Scan for the cell matching the given text and deliver its [X, Y] coordinate at center. 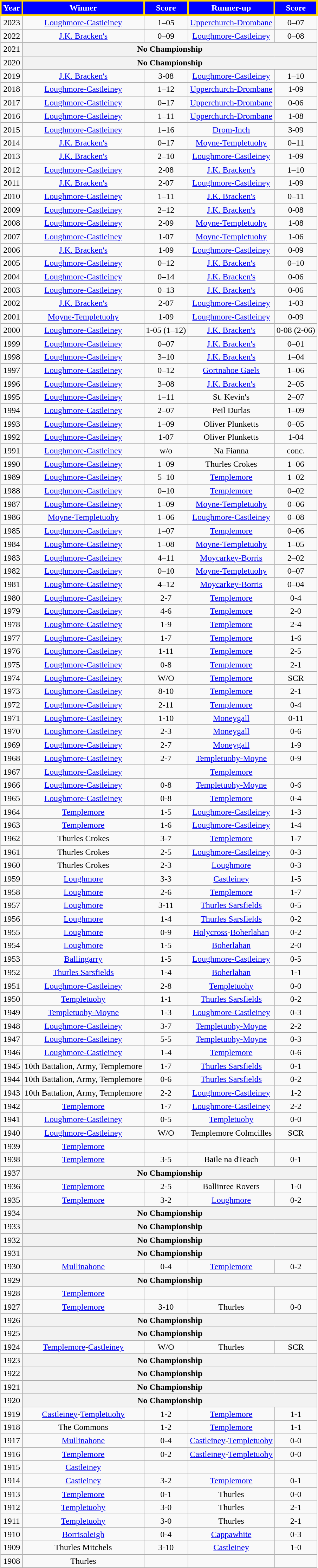
1–07 [166, 531]
1965 [12, 798]
2-09 [166, 223]
1961 [12, 852]
1989 [12, 477]
1987 [12, 504]
1998 [12, 357]
1929 [12, 1280]
2008 [12, 223]
Na Fianna [231, 451]
1933 [12, 1226]
1944 [12, 1079]
2009 [12, 210]
1985 [12, 531]
1996 [12, 383]
Peil Durlas [231, 411]
1936 [12, 1186]
3-3 [166, 879]
1954 [12, 946]
2022 [12, 36]
1914 [12, 1481]
Thurles Mitchels [83, 1548]
3–10 [166, 357]
1921 [12, 1387]
2016 [12, 116]
1925 [12, 1334]
1970 [12, 731]
2006 [12, 250]
1–08 [166, 544]
3-11 [166, 905]
1–02 [296, 477]
1918 [12, 1427]
4-6 [166, 611]
1937 [12, 1173]
2001 [12, 317]
3-08 [166, 76]
Baile na dTeach [231, 1160]
The Commons [83, 1427]
2015 [12, 129]
2–10 [166, 156]
2-11 [166, 705]
1946 [12, 1053]
1962 [12, 839]
Templemore-Castleiney [83, 1347]
1982 [12, 571]
1911 [12, 1521]
2017 [12, 103]
1983 [12, 557]
2023 [12, 22]
2–12 [166, 210]
w/o [166, 451]
2014 [12, 143]
2007 [12, 237]
1917 [12, 1440]
1956 [12, 919]
1992 [12, 437]
1923 [12, 1360]
0–01 [296, 343]
1975 [12, 665]
Gortnahoe Gaels [231, 370]
1960 [12, 865]
1931 [12, 1253]
1941 [12, 1119]
1943 [12, 1093]
1928 [12, 1293]
2000 [12, 330]
2019 [12, 76]
1908 [12, 1561]
5-5 [166, 1039]
1–04 [296, 357]
1974 [12, 678]
1979 [12, 611]
1986 [12, 517]
1927 [12, 1307]
2002 [12, 303]
1980 [12, 598]
1973 [12, 691]
1916 [12, 1454]
Templemore Colmcilles [231, 1133]
1-10 [166, 718]
2–05 [296, 383]
1967 [12, 772]
0–13 [166, 290]
Runner-up [231, 8]
1940 [12, 1133]
1995 [12, 397]
1976 [12, 651]
Borrisoleigh [83, 1534]
4–11 [166, 557]
2-08 [166, 170]
2021 [12, 49]
1–12 [166, 89]
3–08 [166, 383]
1942 [12, 1106]
4–12 [166, 584]
2005 [12, 263]
1951 [12, 986]
St. Kevin's [231, 397]
1952 [12, 972]
1932 [12, 1240]
Holycross-Boherlahan [231, 932]
1993 [12, 424]
1981 [12, 584]
1910 [12, 1534]
Ballinree Rovers [231, 1186]
2–02 [296, 557]
0–05 [296, 424]
1-11 [166, 651]
1999 [12, 343]
1909 [12, 1548]
2003 [12, 290]
Drom-Inch [231, 129]
1935 [12, 1200]
2004 [12, 277]
5–10 [166, 477]
1912 [12, 1508]
Year [12, 8]
8-10 [166, 691]
1991 [12, 451]
1990 [12, 464]
0–09 [166, 36]
1957 [12, 905]
1950 [12, 999]
1930 [12, 1267]
1971 [12, 718]
1924 [12, 1347]
1953 [12, 959]
1939 [12, 1146]
1994 [12, 411]
Cappawhite [231, 1534]
0–02 [296, 491]
2018 [12, 89]
1-03 [296, 303]
1963 [12, 825]
1997 [12, 370]
1–16 [166, 129]
1949 [12, 1012]
1959 [12, 879]
2013 [12, 156]
1958 [12, 892]
0–04 [296, 584]
0-08 [296, 210]
3-09 [296, 129]
1984 [12, 544]
2-6 [166, 892]
1947 [12, 1039]
1969 [12, 745]
Winner [83, 8]
2012 [12, 170]
3-5 [166, 1160]
1977 [12, 638]
2020 [12, 63]
2-4 [296, 625]
0-08 (2-06) [296, 330]
1-05 (1–12) [166, 330]
1919 [12, 1414]
1968 [12, 758]
0–14 [166, 277]
1945 [12, 1066]
1955 [12, 932]
1920 [12, 1400]
1926 [12, 1320]
1934 [12, 1213]
1972 [12, 705]
conc. [296, 451]
1938 [12, 1160]
1964 [12, 812]
1913 [12, 1494]
Ballingarry [83, 959]
1988 [12, 491]
1978 [12, 625]
1966 [12, 785]
2-8 [166, 986]
1-04 [296, 437]
1948 [12, 1026]
2010 [12, 196]
0-11 [296, 718]
1915 [12, 1467]
1-06 [296, 237]
1922 [12, 1374]
2011 [12, 183]
